Search for the cell housing the specified text and yield its (X, Y) center coordinate. 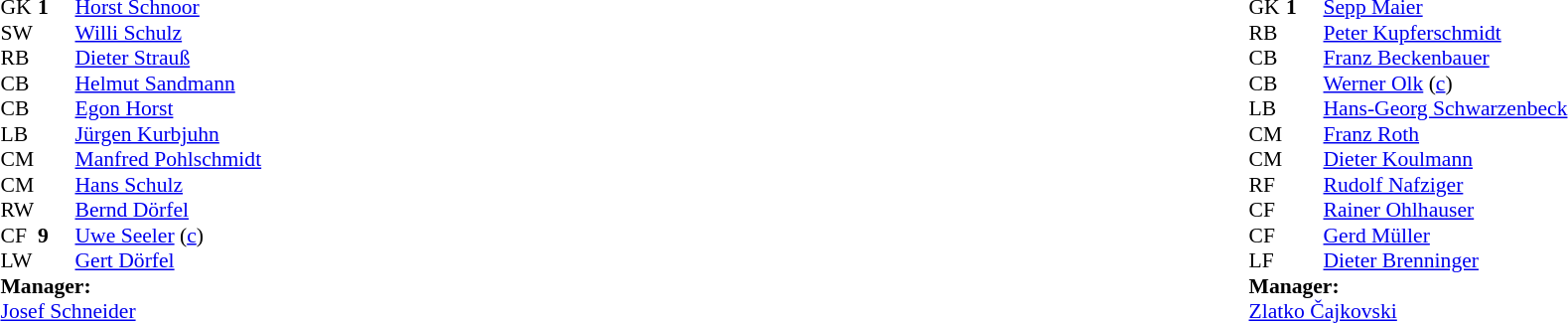
Werner Olk (c) (1446, 83)
Egon Horst (169, 108)
Gerd Müller (1446, 236)
Bernd Dörfel (169, 210)
SW (19, 33)
Hans Schulz (169, 185)
LW (19, 261)
Dieter Strauß (169, 59)
Dieter Brenninger (1446, 261)
Franz Roth (1446, 134)
Uwe Seeler (c) (169, 236)
Manfred Pohlschmidt (169, 160)
LF (1268, 261)
Jürgen Kurbjuhn (169, 134)
Helmut Sandmann (169, 83)
9 (57, 236)
Gert Dörfel (169, 261)
Peter Kupferschmidt (1446, 33)
RF (1268, 185)
Franz Beckenbauer (1446, 59)
Rudolf Nafziger (1446, 185)
Rainer Ohlhauser (1446, 210)
Willi Schulz (169, 33)
Hans-Georg Schwarzenbeck (1446, 108)
Dieter Koulmann (1446, 160)
RW (19, 210)
